From the cell containing the given text, extract its center point as [x, y] coordinate. 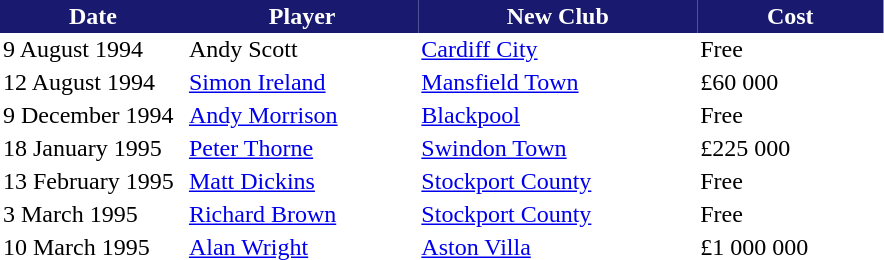
£60 000 [790, 82]
Matt Dickins [302, 182]
Richard Brown [302, 214]
Cost [790, 16]
9 August 1994 [93, 50]
£225 000 [790, 148]
12 August 1994 [93, 82]
New Club [558, 16]
Blackpool [558, 116]
3 March 1995 [93, 214]
Cardiff City [558, 50]
Andy Morrison [302, 116]
Andy Scott [302, 50]
Swindon Town [558, 148]
Mansfield Town [558, 82]
Peter Thorne [302, 148]
18 January 1995 [93, 148]
Player [302, 16]
9 December 1994 [93, 116]
Date [93, 16]
Simon Ireland [302, 82]
13 February 1995 [93, 182]
